Determine the (x, y) coordinate at the center of the cell enclosing the given text.  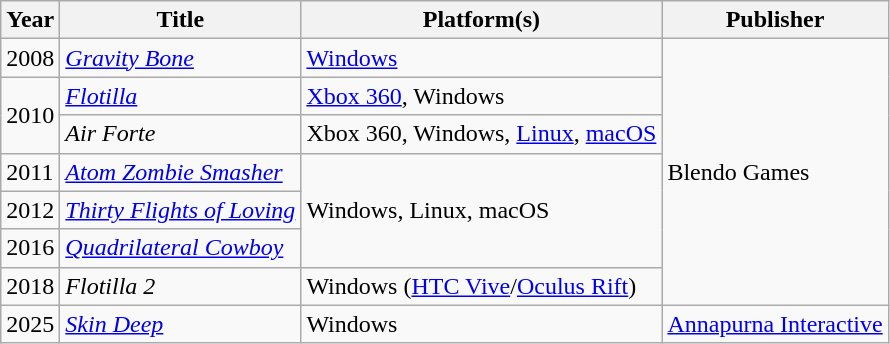
Windows, Linux, macOS (482, 210)
Year (30, 20)
Flotilla 2 (180, 286)
Publisher (775, 20)
2025 (30, 324)
2011 (30, 172)
Title (180, 20)
2018 (30, 286)
Quadrilateral Cowboy (180, 248)
Xbox 360, Windows (482, 96)
2010 (30, 115)
2008 (30, 58)
2012 (30, 210)
Xbox 360, Windows, Linux, macOS (482, 134)
Air Forte (180, 134)
Flotilla (180, 96)
Annapurna Interactive (775, 324)
Skin Deep (180, 324)
Thirty Flights of Loving (180, 210)
Blendo Games (775, 172)
Gravity Bone (180, 58)
Windows (HTC Vive/Oculus Rift) (482, 286)
2016 (30, 248)
Platform(s) (482, 20)
Atom Zombie Smasher (180, 172)
